Capture the cell that displays the provided text and extract its (x, y) central coordinate. 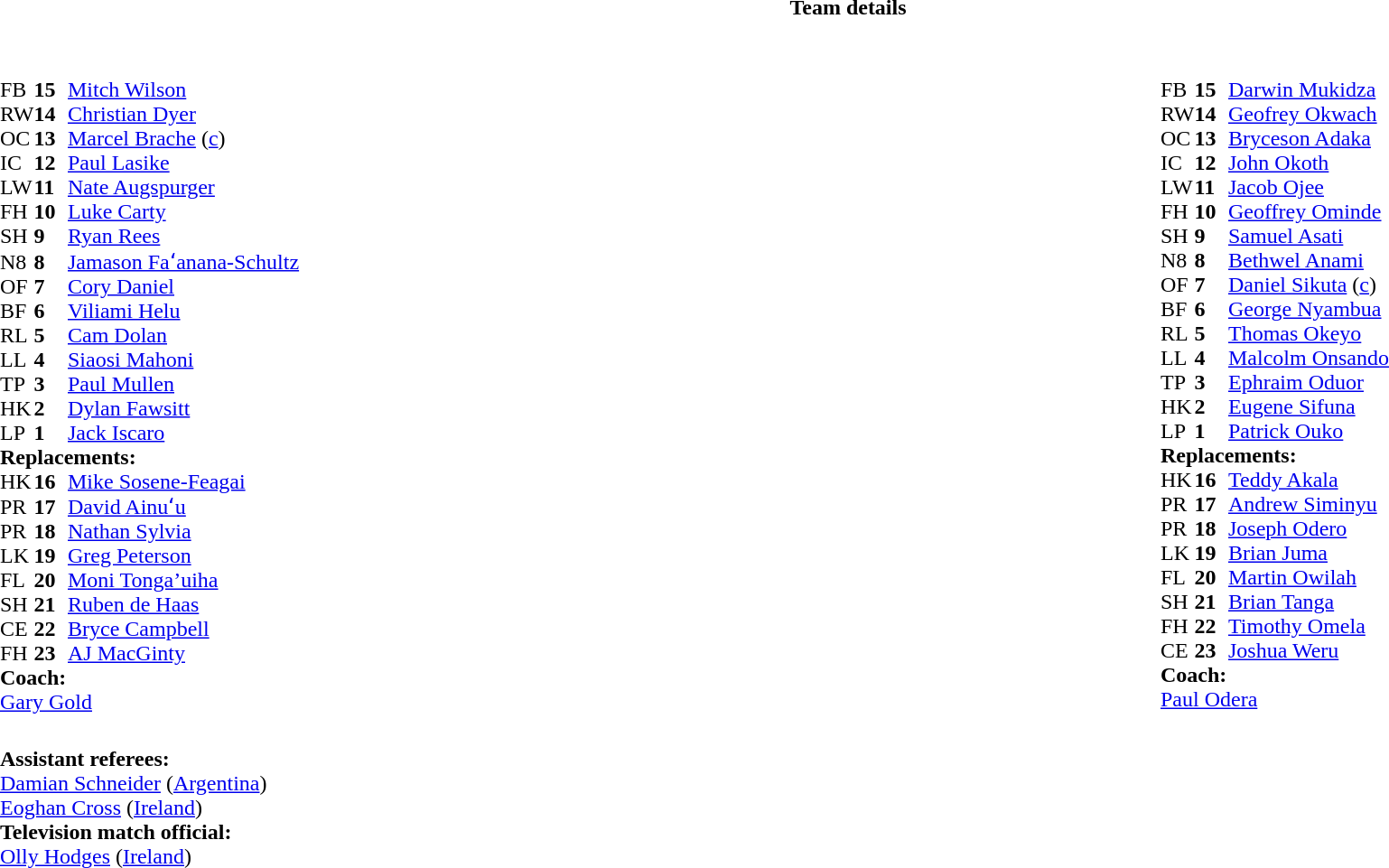
Timothy Omela (1309, 627)
Paul Odera (1275, 699)
Mitch Wilson (183, 90)
Geofrey Okwach (1309, 114)
Marcel Brache (c) (183, 139)
Samuel Asati (1309, 237)
AJ MacGinty (183, 654)
Bethwel Anami (1309, 260)
Nathan Sylvia (183, 531)
Paul Lasike (183, 163)
David Ainuʻu (183, 506)
Siaosi Mahoni (183, 359)
Brian Tanga (1309, 602)
Joseph Odero (1309, 529)
Moni Tonga’uiha (183, 580)
Bryceson Adaka (1309, 139)
Cory Daniel (183, 287)
Darwin Mukidza (1309, 90)
Eugene Sifuna (1309, 406)
Dylan Fawsitt (183, 408)
Geoffrey Ominde (1309, 211)
Paul Mullen (183, 385)
Teddy Akala (1309, 481)
Ephraim Oduor (1309, 383)
Mike Sosene-Feagai (183, 482)
Martin Owilah (1309, 578)
Nate Augspurger (183, 188)
Gary Gold (150, 703)
Ruben de Haas (183, 605)
Jamason Faʻanana-Schultz (183, 261)
Thomas Okeyo (1309, 334)
Viliami Helu (183, 311)
Bryce Campbell (183, 629)
Daniel Sikuta (c) (1309, 285)
George Nyambua (1309, 309)
Christian Dyer (183, 114)
Malcolm Onsando (1309, 358)
Patrick Ouko (1309, 432)
Brian Juma (1309, 553)
Greg Peterson (183, 556)
Jacob Ojee (1309, 188)
Luke Carty (183, 211)
Cam Dolan (183, 336)
Joshua Weru (1309, 650)
Ryan Rees (183, 237)
Andrew Siminyu (1309, 504)
Jack Iscaro (183, 434)
John Okoth (1309, 163)
